Detect which cell encompasses the target text, then output its (X, Y) center coordinate. 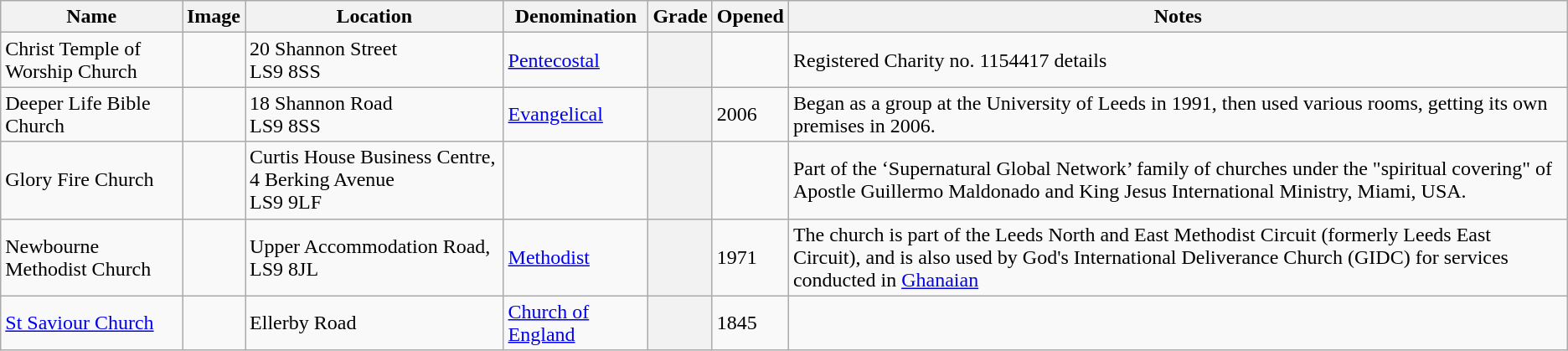
Evangelical (576, 114)
Notes (1178, 17)
Location (375, 17)
1971 (750, 257)
Methodist (576, 257)
Upper Accommodation Road, LS9 8JL (375, 257)
Newbourne Methodist Church (92, 257)
Began as a group at the University of Leeds in 1991, then used various rooms, getting its own premises in 2006. (1178, 114)
Grade (680, 17)
Deeper Life Bible Church (92, 114)
St Saviour Church (92, 323)
Glory Fire Church (92, 180)
Ellerby Road (375, 323)
2006 (750, 114)
Church of England (576, 323)
20 Shannon StreetLS9 8SS (375, 60)
18 Shannon RoadLS9 8SS (375, 114)
Image (214, 17)
Christ Temple of Worship Church (92, 60)
Name (92, 17)
Pentecostal (576, 60)
Opened (750, 17)
Registered Charity no. 1154417 details (1178, 60)
Denomination (576, 17)
Curtis House Business Centre, 4 Berking AvenueLS9 9LF (375, 180)
1845 (750, 323)
